Find where the given text appears and provide that cell's center as [X, Y] coordinate. 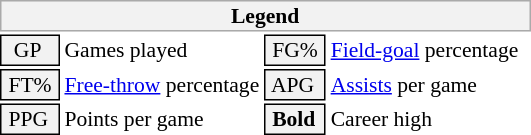
APG [295, 85]
Games played [162, 50]
Field-goal percentage [430, 50]
Legend [265, 16]
Assists per game [430, 85]
FT% [30, 85]
Free-throw percentage [162, 85]
FG% [295, 50]
GP [30, 50]
